Extract the (x, y) coordinate from the center of the cell holding the provided text.  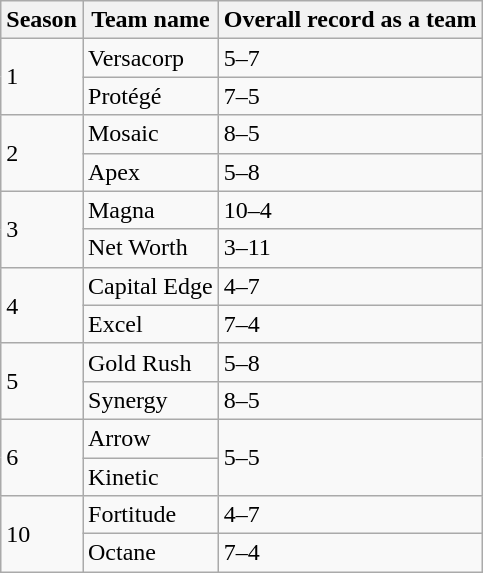
Gold Rush (150, 362)
Protégé (150, 96)
Kinetic (150, 477)
7–5 (350, 96)
Team name (150, 20)
5–7 (350, 58)
2 (42, 153)
Magna (150, 210)
Arrow (150, 438)
10–4 (350, 210)
Octane (150, 553)
5–5 (350, 457)
Capital Edge (150, 286)
3 (42, 229)
Mosaic (150, 134)
Apex (150, 172)
3–11 (350, 248)
Synergy (150, 400)
4 (42, 305)
6 (42, 457)
Season (42, 20)
10 (42, 534)
Net Worth (150, 248)
Fortitude (150, 515)
1 (42, 77)
Overall record as a team (350, 20)
Versacorp (150, 58)
5 (42, 381)
Excel (150, 324)
